Return the [x, y] coordinate for the center point of the cell that contains the specified text.  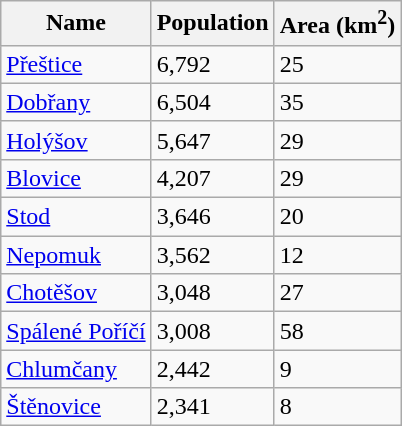
2,442 [212, 369]
5,647 [212, 140]
6,504 [212, 102]
Chotěšov [76, 293]
3,646 [212, 217]
20 [338, 217]
Chlumčany [76, 369]
Area (km2) [338, 24]
3,008 [212, 331]
8 [338, 407]
9 [338, 369]
12 [338, 255]
Spálené Poříčí [76, 331]
58 [338, 331]
Stod [76, 217]
Holýšov [76, 140]
Štěnovice [76, 407]
Name [76, 24]
2,341 [212, 407]
Nepomuk [76, 255]
Population [212, 24]
6,792 [212, 64]
3,562 [212, 255]
3,048 [212, 293]
Dobřany [76, 102]
4,207 [212, 178]
25 [338, 64]
Přeštice [76, 64]
35 [338, 102]
Blovice [76, 178]
27 [338, 293]
